Return [X, Y] of the center of cell containing provided text 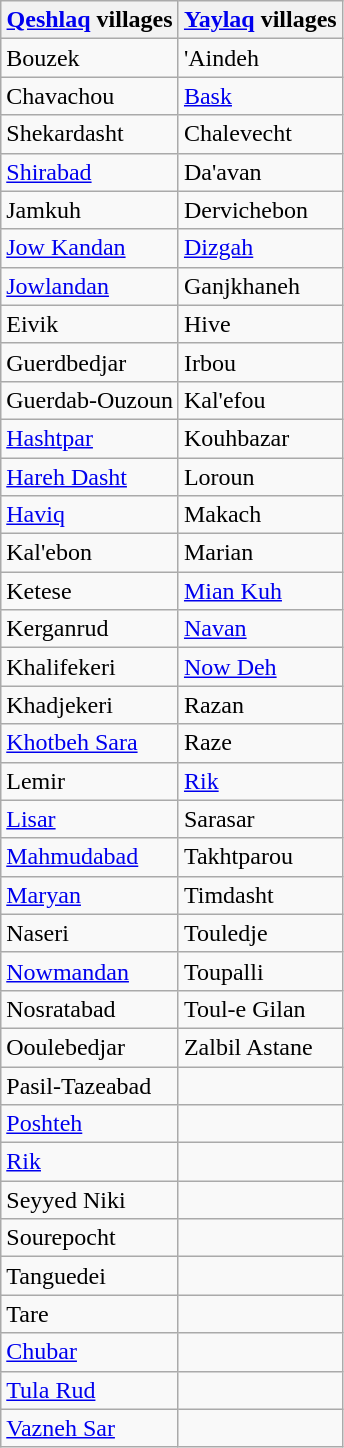
Qeshlaq villages [90, 20]
Nosratabad [90, 1009]
Now Deh [260, 667]
Guerdab-Ouzoun [90, 400]
Jow Kandan [90, 248]
Touledje [260, 933]
Dizgah [260, 248]
Bask [260, 96]
Jowlandan [90, 286]
Razan [260, 705]
Eivik [90, 324]
Ganjkhaneh [260, 286]
Chalevecht [260, 134]
Hareh Dasht [90, 477]
Seyyed Niki [90, 1200]
Pasil-Tazeabad [90, 1085]
Lisar [90, 819]
Yaylaq villages [260, 20]
Kouhbazar [260, 438]
Kal'efou [260, 400]
Ooulebedjar [90, 1047]
Bouzek [90, 58]
Chubar [90, 1352]
Navan [260, 629]
Toul-e Gilan [260, 1009]
Timdasht [260, 895]
Takhtparou [260, 857]
Tula Rud [90, 1390]
Tanguedei [90, 1276]
Da'avan [260, 172]
Zalbil Astane [260, 1047]
Khadjekeri [90, 705]
Sarasar [260, 819]
Maryan [90, 895]
Poshteh [90, 1124]
'Aindeh [260, 58]
Hashtpar [90, 438]
Jamkuh [90, 210]
Hive [260, 324]
Dervichebon [260, 210]
Kerganrud [90, 629]
Tare [90, 1314]
Kal'ebon [90, 553]
Irbou [260, 362]
Khalifekeri [90, 667]
Haviq [90, 515]
Marian [260, 553]
Nowmandan [90, 971]
Shekardasht [90, 134]
Ketese [90, 591]
Sourepocht [90, 1238]
Chavachou [90, 96]
Toupalli [260, 971]
Naseri [90, 933]
Mahmudabad [90, 857]
Shirabad [90, 172]
Vazneh Sar [90, 1428]
Raze [260, 743]
Khotbeh Sara [90, 743]
Makach [260, 515]
Loroun [260, 477]
Mian Kuh [260, 591]
Guerdbedjar [90, 362]
Lemir [90, 781]
